Locate the cell with the specified text and output its [x, y] center coordinate. 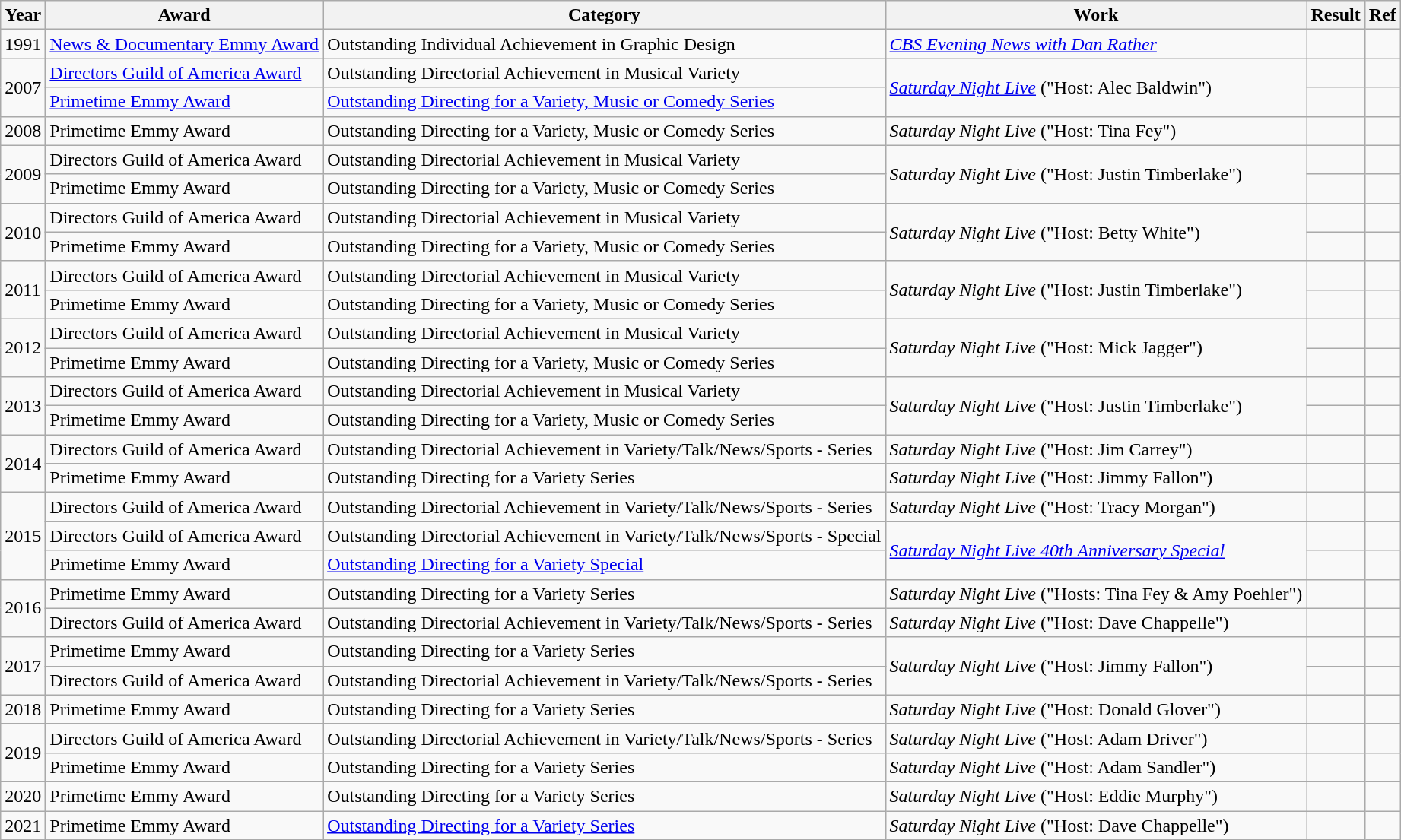
2013 [23, 406]
Saturday Night Live ("Host: Jim Carrey") [1096, 449]
2010 [23, 232]
Category [604, 15]
2012 [23, 347]
2020 [23, 796]
Outstanding Directorial Achievement in Variety/Talk/News/Sports - Special [604, 536]
CBS Evening News with Dan Rather [1096, 44]
Saturday Night Live ("Host: Donald Glover") [1096, 709]
Work [1096, 15]
2014 [23, 464]
Outstanding Directing for a Variety Special [604, 565]
Saturday Night Live ("Host: Tina Fey") [1096, 131]
Ref [1383, 15]
2017 [23, 666]
2008 [23, 131]
Saturday Night Live ("Host: Adam Sandler") [1096, 767]
Saturday Night Live ("Hosts: Tina Fey & Amy Poehler") [1096, 594]
2021 [23, 825]
2007 [23, 87]
Award [184, 15]
2009 [23, 174]
Saturday Night Live ("Host: Mick Jagger") [1096, 347]
2011 [23, 290]
Saturday Night Live ("Host: Tracy Morgan") [1096, 507]
1991 [23, 44]
Saturday Night Live ("Host: Betty White") [1096, 232]
News & Documentary Emmy Award [184, 44]
Saturday Night Live ("Host: Alec Baldwin") [1096, 87]
Year [23, 15]
2019 [23, 753]
2015 [23, 536]
Saturday Night Live ("Host: Adam Driver") [1096, 738]
2018 [23, 709]
Outstanding Individual Achievement in Graphic Design [604, 44]
2016 [23, 608]
Saturday Night Live ("Host: Eddie Murphy") [1096, 796]
Result [1336, 15]
Saturday Night Live 40th Anniversary Special [1096, 550]
